Detect which cell encompasses the target text, then output its [X, Y] center coordinate. 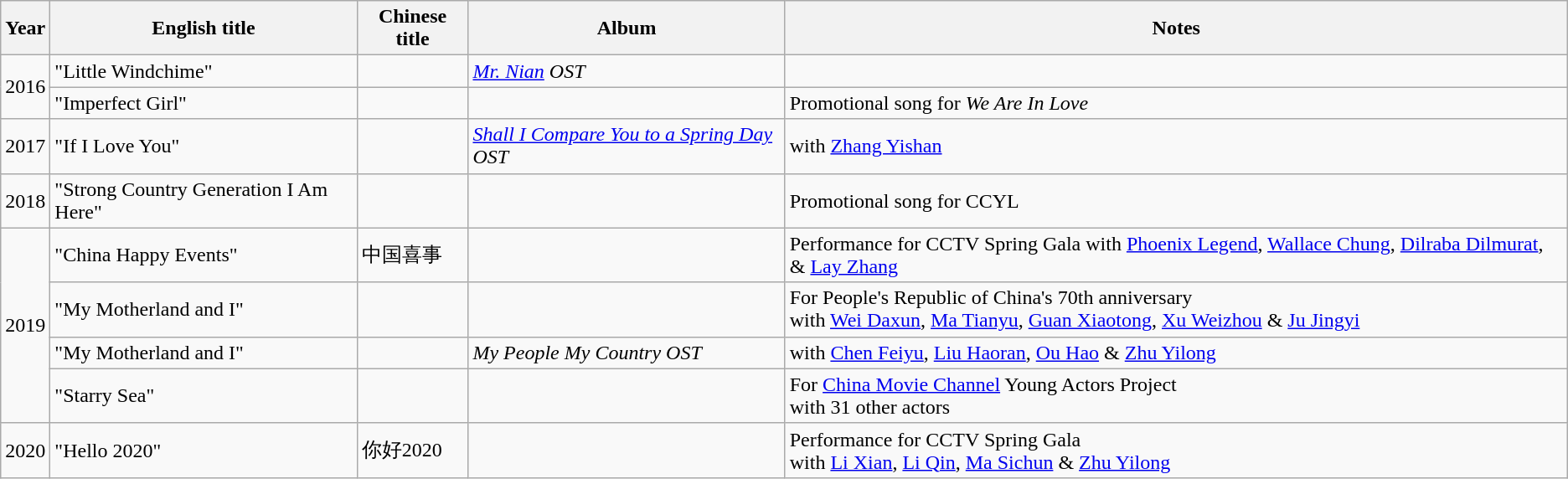
2020 [25, 451]
"China Happy Events" [204, 255]
Chinese title [412, 28]
My People My Country OST [627, 353]
Notes [1176, 28]
For People's Republic of China's 70th anniversarywith Wei Daxun, Ma Tianyu, Guan Xiaotong, Xu Weizhou & Ju Jingyi [1176, 310]
Year [25, 28]
"Imperfect Girl" [204, 103]
2018 [25, 201]
2019 [25, 325]
2016 [25, 87]
Promotional song for We Are In Love [1176, 103]
2017 [25, 146]
"If I Love You" [204, 146]
"Hello 2020" [204, 451]
with Zhang Yishan [1176, 146]
with Chen Feiyu, Liu Haoran, Ou Hao & Zhu Yilong [1176, 353]
Performance for CCTV Spring Galawith Li Xian, Li Qin, Ma Sichun & Zhu Yilong [1176, 451]
"Starry Sea" [204, 395]
Performance for CCTV Spring Gala with Phoenix Legend, Wallace Chung, Dilraba Dilmurat, & Lay Zhang [1176, 255]
"Strong Country Generation I Am Here" [204, 201]
Mr. Nian OST [627, 71]
For China Movie Channel Young Actors Projectwith 31 other actors [1176, 395]
Shall I Compare You to a Spring Day OST [627, 146]
中国喜事 [412, 255]
Promotional song for CCYL [1176, 201]
你好2020 [412, 451]
English title [204, 28]
"Little Windchime" [204, 71]
Album [627, 28]
